Locate the cell with the specified text and output its [x, y] center coordinate. 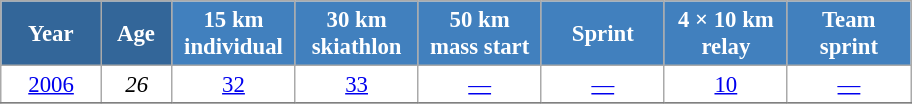
32 [234, 85]
30 km skiathlon [356, 34]
15 km individual [234, 34]
Sprint [602, 34]
2006 [52, 85]
10 [726, 85]
4 × 10 km relay [726, 34]
50 km mass start [480, 34]
Year [52, 34]
Team sprint [848, 34]
26 [136, 85]
Age [136, 34]
33 [356, 85]
